Scan for the cell matching the given text and deliver its (X, Y) coordinate at center. 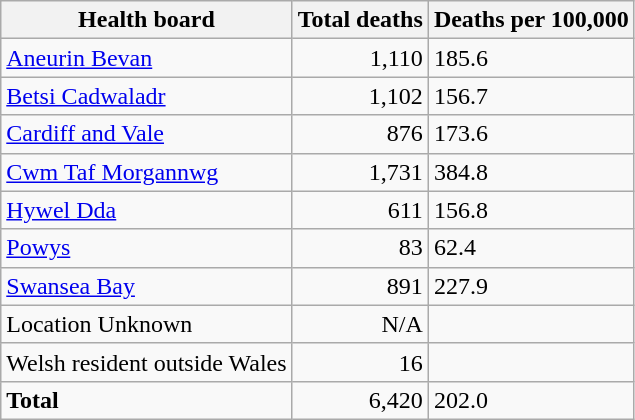
Cardiff and Vale (146, 134)
Welsh resident outside Wales (146, 362)
Cwm Taf Morgannwg (146, 172)
1,110 (360, 58)
891 (360, 286)
876 (360, 134)
Hywel Dda (146, 210)
83 (360, 248)
185.6 (531, 58)
1,102 (360, 96)
227.9 (531, 286)
156.8 (531, 210)
173.6 (531, 134)
202.0 (531, 400)
6,420 (360, 400)
Location Unknown (146, 324)
1,731 (360, 172)
611 (360, 210)
Powys (146, 248)
Swansea Bay (146, 286)
N/A (360, 324)
156.7 (531, 96)
Total deaths (360, 20)
Betsi Cadwaladr (146, 96)
Total (146, 400)
384.8 (531, 172)
Aneurin Bevan (146, 58)
Health board (146, 20)
16 (360, 362)
Deaths per 100,000 (531, 20)
62.4 (531, 248)
